Capture the cell that displays the provided text and extract its (X, Y) central coordinate. 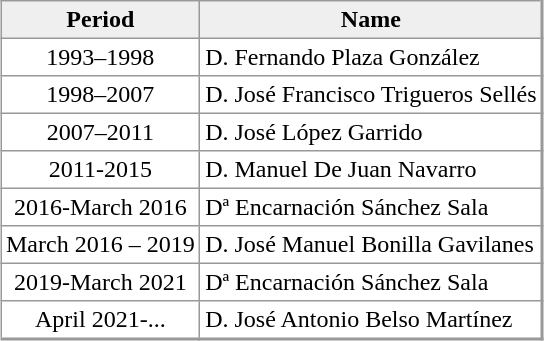
1993–1998 (100, 57)
2016-March 2016 (100, 207)
D. José Antonio Belso Martínez (372, 320)
D. José Francisco Trigueros Sellés (372, 95)
2019-March 2021 (100, 282)
1998–2007 (100, 95)
2011-2015 (100, 170)
March 2016 – 2019 (100, 245)
D. José Manuel Bonilla Gavilanes (372, 245)
Period (100, 20)
D. Manuel De Juan Navarro (372, 170)
D. José López Garrido (372, 132)
2007–2011 (100, 132)
Name (372, 20)
April 2021-... (100, 320)
D. Fernando Plaza González (372, 57)
